For the text-containing cell, return its midpoint in (X, Y) coordinate format. 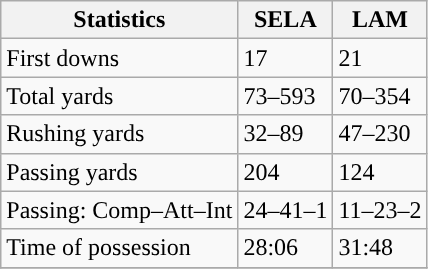
204 (286, 172)
28:06 (286, 248)
73–593 (286, 96)
21 (380, 58)
124 (380, 172)
LAM (380, 20)
Rushing yards (120, 134)
17 (286, 58)
70–354 (380, 96)
Passing: Comp–Att–Int (120, 210)
31:48 (380, 248)
24–41–1 (286, 210)
11–23–2 (380, 210)
32–89 (286, 134)
47–230 (380, 134)
Statistics (120, 20)
Passing yards (120, 172)
SELA (286, 20)
Time of possession (120, 248)
Total yards (120, 96)
First downs (120, 58)
